Scan for the cell matching the given text and deliver its [x, y] coordinate at center. 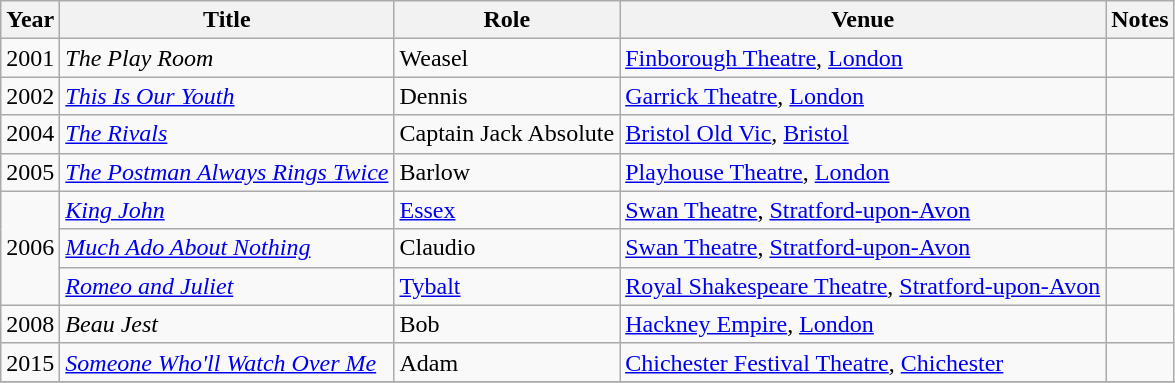
2002 [30, 96]
Tybalt [507, 286]
Hackney Empire, London [863, 324]
Claudio [507, 248]
King John [227, 210]
This Is Our Youth [227, 96]
The Postman Always Rings Twice [227, 172]
Year [30, 20]
Someone Who'll Watch Over Me [227, 362]
Chichester Festival Theatre, Chichester [863, 362]
Adam [507, 362]
Notes [1140, 20]
2001 [30, 58]
2008 [30, 324]
Finborough Theatre, London [863, 58]
2004 [30, 134]
Weasel [507, 58]
Dennis [507, 96]
2005 [30, 172]
Role [507, 20]
2015 [30, 362]
2006 [30, 248]
Captain Jack Absolute [507, 134]
Venue [863, 20]
Much Ado About Nothing [227, 248]
Title [227, 20]
Playhouse Theatre, London [863, 172]
Beau Jest [227, 324]
Bob [507, 324]
Romeo and Juliet [227, 286]
Garrick Theatre, London [863, 96]
Essex [507, 210]
The Rivals [227, 134]
The Play Room [227, 58]
Royal Shakespeare Theatre, Stratford-upon-Avon [863, 286]
Barlow [507, 172]
Bristol Old Vic, Bristol [863, 134]
